Locate the cell with the specified text and output its (X, Y) center coordinate. 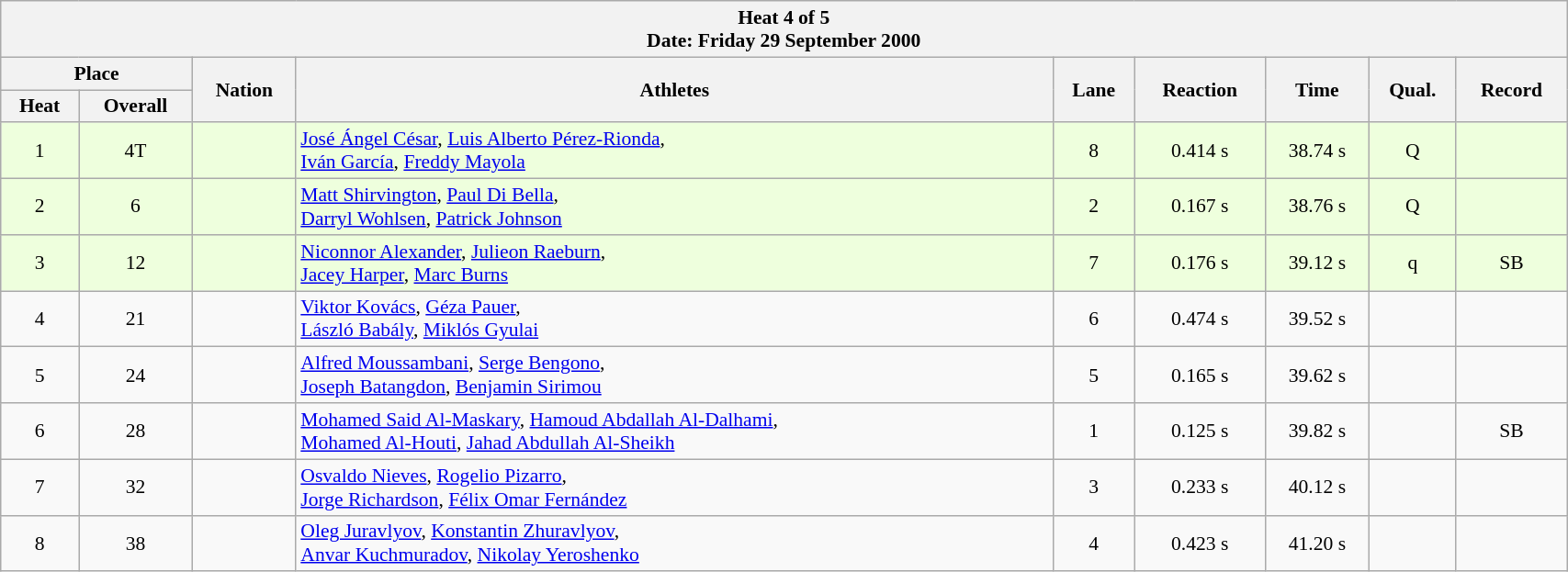
Time (1317, 90)
0.165 s (1200, 375)
Heat (40, 107)
Alfred Moussambani, Serge Bengono, Joseph Batangdon, Benjamin Sirimou (674, 375)
Oleg Juravlyov, Konstantin Zhuravlyov, Anvar Kuchmuradov, Nikolay Yeroshenko (674, 544)
Reaction (1200, 90)
Nation (244, 90)
Heat 4 of 5 Date: Friday 29 September 2000 (784, 29)
0.474 s (1200, 320)
Record (1511, 90)
0.414 s (1200, 151)
24 (136, 375)
41.20 s (1317, 544)
38 (136, 544)
José Ángel César, Luis Alberto Pérez-Rionda, Iván García, Freddy Mayola (674, 151)
Osvaldo Nieves, Rogelio Pizarro, Jorge Richardson, Félix Omar Fernández (674, 487)
Mohamed Said Al-Maskary, Hamoud Abdallah Al-Dalhami, Mohamed Al-Houti, Jahad Abdullah Al-Sheikh (674, 432)
0.176 s (1200, 263)
4T (136, 151)
39.12 s (1317, 263)
39.52 s (1317, 320)
Qual. (1413, 90)
38.76 s (1317, 207)
Place (97, 73)
12 (136, 263)
0.125 s (1200, 432)
0.423 s (1200, 544)
21 (136, 320)
Niconnor Alexander, Julieon Raeburn, Jacey Harper, Marc Burns (674, 263)
38.74 s (1317, 151)
0.167 s (1200, 207)
Athletes (674, 90)
q (1413, 263)
28 (136, 432)
Matt Shirvington, Paul Di Bella, Darryl Wohlsen, Patrick Johnson (674, 207)
Overall (136, 107)
40.12 s (1317, 487)
Lane (1093, 90)
39.82 s (1317, 432)
Viktor Kovács, Géza Pauer, László Babály, Miklós Gyulai (674, 320)
0.233 s (1200, 487)
39.62 s (1317, 375)
32 (136, 487)
